From the cell containing the given text, extract its center point as [x, y] coordinate. 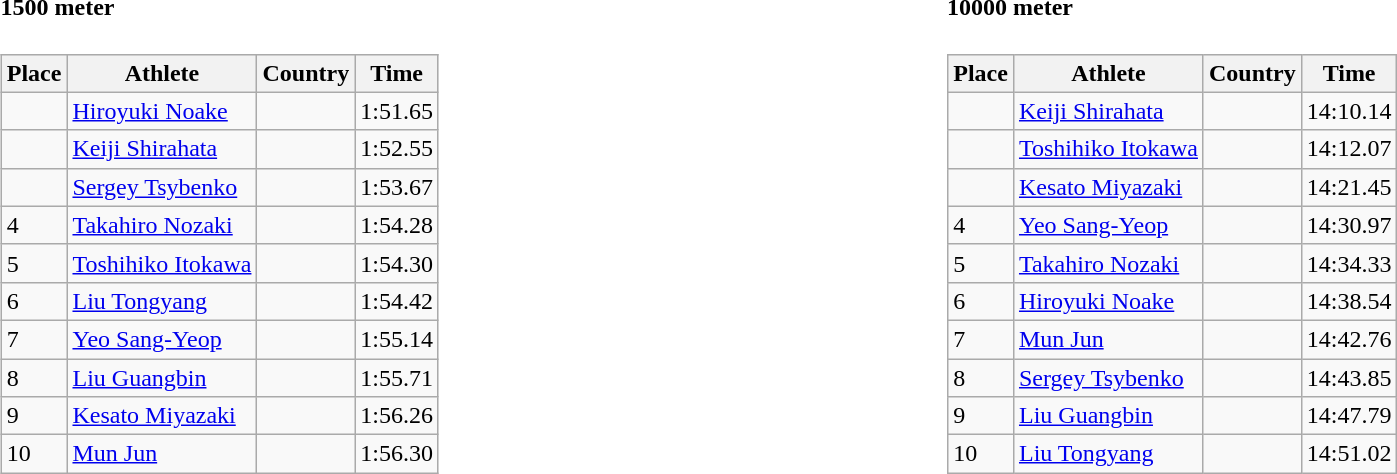
14:43.85 [1349, 378]
14:47.79 [1349, 416]
14:12.07 [1349, 149]
14:10.14 [1349, 111]
1:56.26 [397, 416]
14:30.97 [1349, 225]
1:52.55 [397, 149]
14:51.02 [1349, 454]
14:34.33 [1349, 263]
1:55.14 [397, 339]
1:54.28 [397, 225]
1:51.65 [397, 111]
14:42.76 [1349, 339]
1:54.42 [397, 301]
14:21.45 [1349, 187]
1:53.67 [397, 187]
14:38.54 [1349, 301]
1:56.30 [397, 454]
1:55.71 [397, 378]
1:54.30 [397, 263]
